For the text-containing cell, return its midpoint in [X, Y] coordinate format. 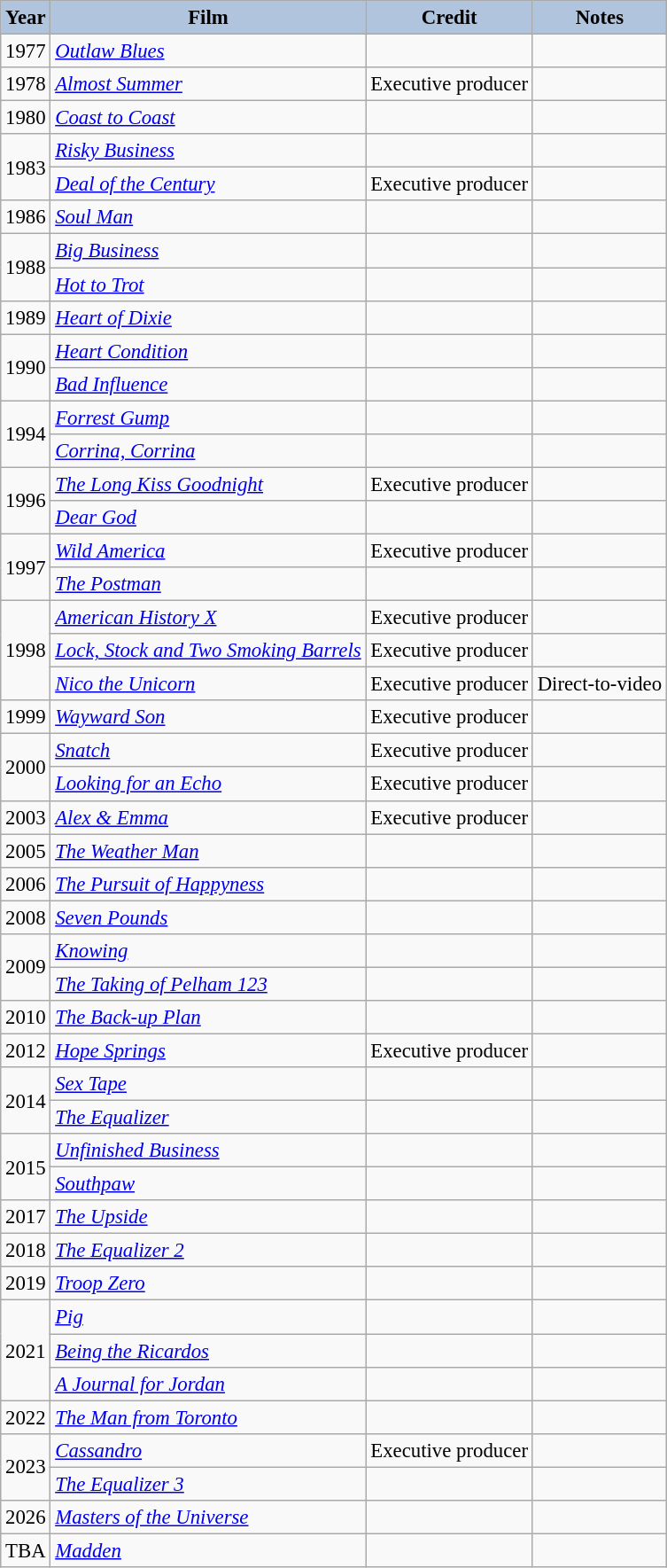
2023 [26, 1466]
Forrest Gump [208, 417]
1990 [26, 367]
Troop Zero [208, 1284]
2006 [26, 884]
Lock, Stock and Two Smoking Barrels [208, 651]
Hope Springs [208, 1050]
Year [26, 18]
Notes [599, 18]
Corrina, Corrina [208, 451]
American History X [208, 618]
Cassandro [208, 1450]
Heart Condition [208, 351]
The Man from Toronto [208, 1417]
1980 [26, 118]
Seven Pounds [208, 917]
2010 [26, 1018]
The Equalizer [208, 1118]
The Equalizer 2 [208, 1251]
Coast to Coast [208, 118]
2014 [26, 1101]
1994 [26, 434]
The Back-up Plan [208, 1018]
Southpaw [208, 1184]
The Long Kiss Goodnight [208, 484]
2012 [26, 1050]
Sex Tape [208, 1084]
The Equalizer 3 [208, 1484]
The Taking of Pelham 123 [208, 984]
Almost Summer [208, 84]
The Postman [208, 584]
2026 [26, 1517]
Being the Ricardos [208, 1351]
Hot to Trot [208, 285]
1996 [26, 500]
1989 [26, 317]
Wayward Son [208, 717]
Film [208, 18]
Nico the Unicorn [208, 684]
Credit [449, 18]
Deal of the Century [208, 184]
Heart of Dixie [208, 317]
2021 [26, 1351]
The Pursuit of Happyness [208, 884]
2003 [26, 817]
1983 [26, 167]
Knowing [208, 951]
Bad Influence [208, 384]
The Upside [208, 1217]
Outlaw Blues [208, 51]
2015 [26, 1166]
Looking for an Echo [208, 784]
2008 [26, 917]
Madden [208, 1550]
2009 [26, 968]
Unfinished Business [208, 1151]
2022 [26, 1417]
Soul Man [208, 217]
2005 [26, 851]
1977 [26, 51]
1999 [26, 717]
The Weather Man [208, 851]
1997 [26, 567]
Direct-to-video [599, 684]
2000 [26, 768]
2017 [26, 1217]
2018 [26, 1251]
1998 [26, 651]
TBA [26, 1550]
Risky Business [208, 151]
1978 [26, 84]
1986 [26, 217]
Big Business [208, 251]
A Journal for Jordan [208, 1384]
Snatch [208, 751]
2019 [26, 1284]
Alex & Emma [208, 817]
Wild America [208, 550]
Dear God [208, 518]
1988 [26, 268]
Pig [208, 1317]
Masters of the Universe [208, 1517]
